Provide the (X, Y) coordinate of the cell's center where the given text is located.  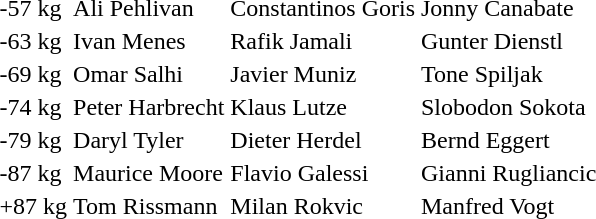
Rafik Jamali (323, 41)
Daryl Tyler (149, 140)
Maurice Moore (149, 173)
Klaus Lutze (323, 107)
Ivan Menes (149, 41)
Javier Muniz (323, 74)
Flavio Galessi (323, 173)
Omar Salhi (149, 74)
Peter Harbrecht (149, 107)
Dieter Herdel (323, 140)
